Find where the given text appears and provide that cell's center as [X, Y] coordinate. 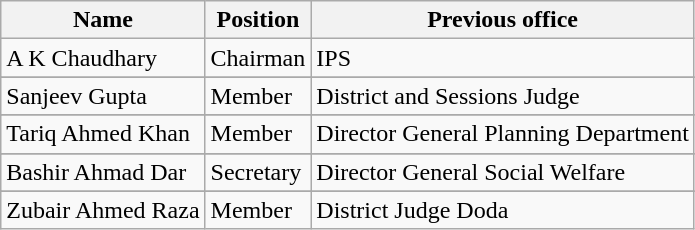
District and Sessions Judge [503, 96]
Zubair Ahmed Raza [103, 210]
Name [103, 20]
Director General Social Welfare [503, 172]
Secretary [258, 172]
Sanjeev Gupta [103, 96]
Chairman [258, 58]
A K Chaudhary [103, 58]
Position [258, 20]
IPS [503, 58]
Previous office [503, 20]
Bashir Ahmad Dar [103, 172]
District Judge Doda [503, 210]
Tariq Ahmed Khan [103, 134]
Director General Planning Department [503, 134]
